From the cell containing the given text, extract its center point as (x, y) coordinate. 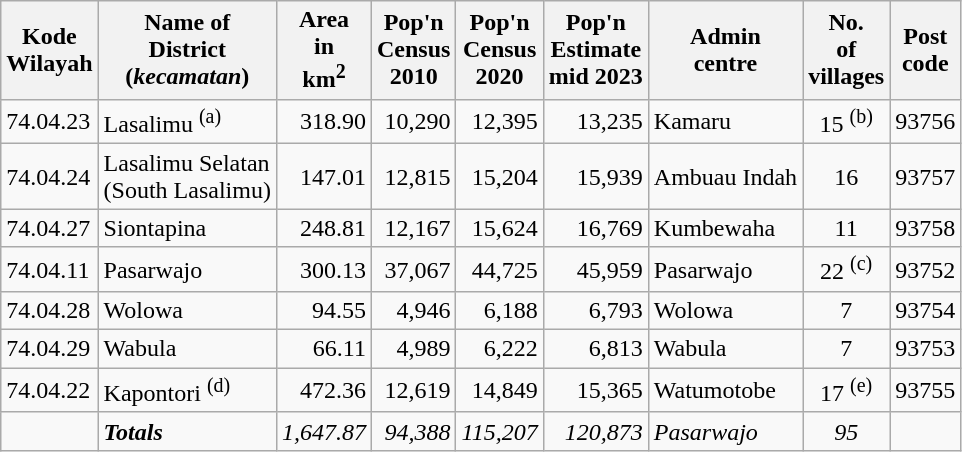
6,813 (596, 349)
318.90 (324, 122)
15,204 (500, 176)
22 (c) (846, 270)
94,388 (414, 431)
15,624 (500, 228)
93752 (926, 270)
Lasalimu (a) (187, 122)
4,989 (414, 349)
Lasalimu Selatan (South Lasalimu) (187, 176)
Pop'nEstimatemid 2023 (596, 50)
Admincentre (725, 50)
300.13 (324, 270)
74.04.24 (50, 176)
12,167 (414, 228)
10,290 (414, 122)
Siontapina (187, 228)
66.11 (324, 349)
4,946 (414, 311)
17 (e) (846, 390)
Area in km2 (324, 50)
11 (846, 228)
74.04.28 (50, 311)
74.04.29 (50, 349)
93756 (926, 122)
45,959 (596, 270)
44,725 (500, 270)
Postcode (926, 50)
12,815 (414, 176)
12,395 (500, 122)
93758 (926, 228)
93753 (926, 349)
13,235 (596, 122)
93754 (926, 311)
Kamaru (725, 122)
Pop'nCensus2010 (414, 50)
6,188 (500, 311)
12,619 (414, 390)
Ambuau Indah (725, 176)
1,647.87 (324, 431)
15 (b) (846, 122)
472.36 (324, 390)
74.04.27 (50, 228)
74.04.22 (50, 390)
93757 (926, 176)
147.01 (324, 176)
Kapontori (d) (187, 390)
94.55 (324, 311)
Kode Wilayah (50, 50)
15,939 (596, 176)
Totals (187, 431)
95 (846, 431)
15,365 (596, 390)
Name ofDistrict(kecamatan) (187, 50)
93755 (926, 390)
115,207 (500, 431)
Watumotobe (725, 390)
6,793 (596, 311)
No. ofvillages (846, 50)
248.81 (324, 228)
14,849 (500, 390)
74.04.11 (50, 270)
120,873 (596, 431)
Pop'nCensus 2020 (500, 50)
37,067 (414, 270)
16,769 (596, 228)
6,222 (500, 349)
74.04.23 (50, 122)
Kumbewaha (725, 228)
16 (846, 176)
